Provide the (x, y) coordinate of the cell's center where the given text is located.  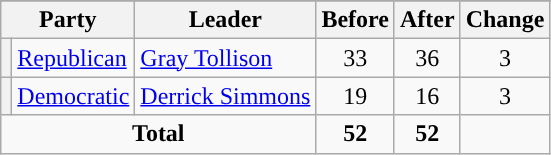
Total (158, 134)
After (427, 20)
16 (427, 96)
Gray Tollison (226, 58)
36 (427, 58)
Party (68, 20)
Derrick Simmons (226, 96)
Change (505, 20)
Democratic (74, 96)
Leader (226, 20)
Before (356, 20)
19 (356, 96)
Republican (74, 58)
33 (356, 58)
